Provide the (X, Y) coordinate of the cell's center where the given text is located.  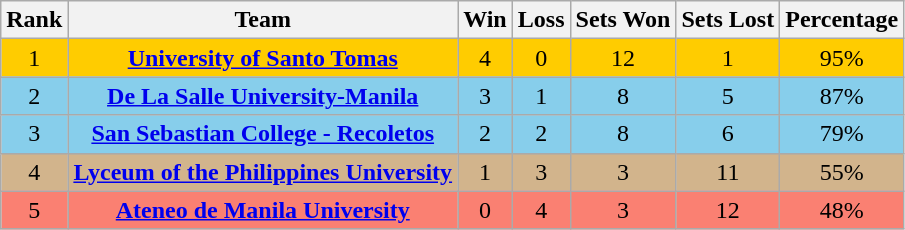
6 (728, 134)
Loss (541, 20)
Team (263, 20)
Rank (34, 20)
Win (486, 20)
48% (842, 210)
79% (842, 134)
55% (842, 172)
San Sebastian College - Recoletos (263, 134)
87% (842, 96)
Sets Won (623, 20)
95% (842, 58)
Percentage (842, 20)
Lyceum of the Philippines University (263, 172)
11 (728, 172)
Ateneo de Manila University (263, 210)
Sets Lost (728, 20)
De La Salle University-Manila (263, 96)
University of Santo Tomas (263, 58)
